Determine the (x, y) coordinate at the center of the cell enclosing the given text.  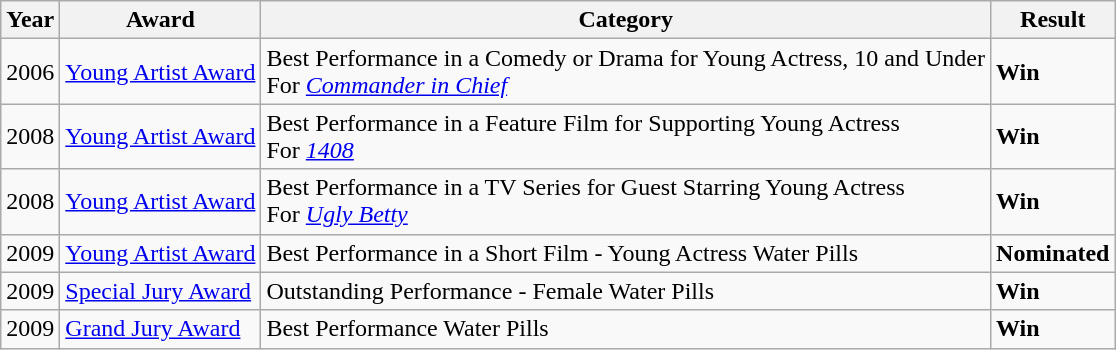
Nominated (1053, 253)
Best Performance Water Pills (626, 329)
2006 (30, 72)
Special Jury Award (160, 291)
Best Performance in a TV Series for Guest Starring Young ActressFor Ugly Betty (626, 202)
Outstanding Performance - Female Water Pills (626, 291)
Result (1053, 20)
Award (160, 20)
Best Performance in a Comedy or Drama for Young Actress, 10 and UnderFor Commander in Chief (626, 72)
Grand Jury Award (160, 329)
Year (30, 20)
Category (626, 20)
Best Performance in a Short Film - Young Actress Water Pills (626, 253)
Best Performance in a Feature Film for Supporting Young ActressFor 1408 (626, 136)
